From the cell containing the given text, extract its center point as [X, Y] coordinate. 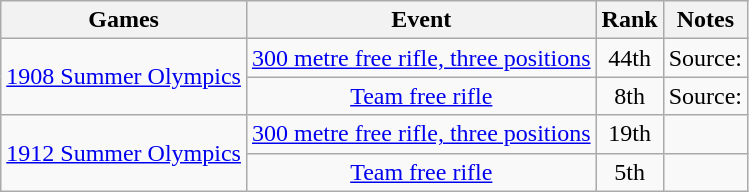
Notes [705, 20]
Rank [630, 20]
Games [124, 20]
1912 Summer Olympics [124, 153]
1908 Summer Olympics [124, 77]
Event [421, 20]
8th [630, 96]
5th [630, 172]
44th [630, 58]
19th [630, 134]
